Scan for the cell matching the given text and deliver its [X, Y] coordinate at center. 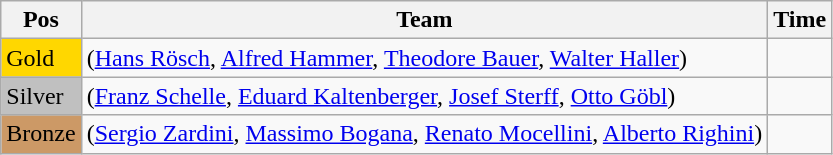
(Franz Schelle, Eduard Kaltenberger, Josef Sterff, Otto Göbl) [424, 96]
Pos [41, 20]
Time [800, 20]
Gold [41, 58]
Team [424, 20]
(Sergio Zardini, Massimo Bogana, Renato Mocellini, Alberto Righini) [424, 134]
(Hans Rösch, Alfred Hammer, Theodore Bauer, Walter Haller) [424, 58]
Bronze [41, 134]
Silver [41, 96]
